Pinpoint the cell where the given text exists, returning its (x, y) midpoint coordinate. 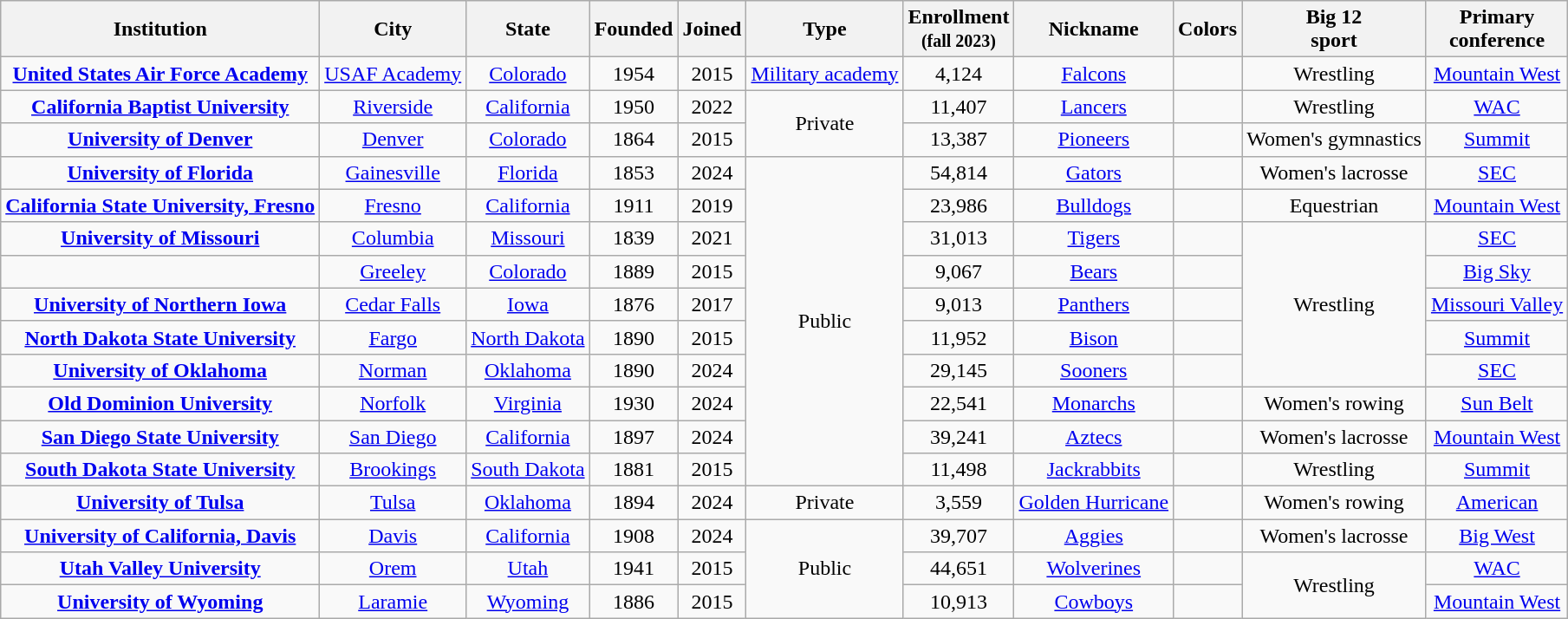
1897 (634, 436)
Wyoming (528, 602)
Gainesville (394, 173)
Riverside (394, 107)
Florida (528, 173)
Monarchs (1094, 403)
Tigers (1094, 238)
Virginia (528, 403)
Laramie (394, 602)
22,541 (959, 403)
Brookings (394, 470)
Fargo (394, 337)
Panthers (1094, 304)
Bison (1094, 337)
Wolverines (1094, 569)
Institution (160, 29)
Colors (1208, 29)
Bears (1094, 271)
39,707 (959, 536)
Cedar Falls (394, 304)
Nickname (1094, 29)
Orem (394, 569)
Aggies (1094, 536)
Bulldogs (1094, 205)
State (528, 29)
1911 (634, 205)
Tulsa (394, 503)
Cowboys (1094, 602)
Big Sky (1496, 271)
10,913 (959, 602)
Utah (528, 569)
Falcons (1094, 74)
1886 (634, 602)
1908 (634, 536)
1894 (634, 503)
Columbia (394, 238)
23,986 (959, 205)
31,013 (959, 238)
Lancers (1094, 107)
North Dakota State University (160, 337)
39,241 (959, 436)
Joined (712, 29)
3,559 (959, 503)
San Diego (394, 436)
2021 (712, 238)
Pioneers (1094, 140)
California Baptist University (160, 107)
Missouri Valley (1496, 304)
1954 (634, 74)
Women's gymnastics (1335, 140)
South Dakota (528, 470)
29,145 (959, 370)
11,952 (959, 337)
1864 (634, 140)
13,387 (959, 140)
Iowa (528, 304)
Gators (1094, 173)
Utah Valley University (160, 569)
California State University, Fresno (160, 205)
Enrollment(fall 2023) (959, 29)
1876 (634, 304)
11,407 (959, 107)
44,651 (959, 569)
University of Missouri (160, 238)
Denver (394, 140)
Type (825, 29)
Jackrabbits (1094, 470)
Golden Hurricane (1094, 503)
San Diego State University (160, 436)
Norman (394, 370)
University of Tulsa (160, 503)
Sooners (1094, 370)
54,814 (959, 173)
9,013 (959, 304)
Aztecs (1094, 436)
1941 (634, 569)
11,498 (959, 470)
2022 (712, 107)
Big West (1496, 536)
1950 (634, 107)
American (1496, 503)
Sun Belt (1496, 403)
Missouri (528, 238)
Big 12sport (1335, 29)
Equestrian (1335, 205)
University of Wyoming (160, 602)
2019 (712, 205)
Norfolk (394, 403)
2017 (712, 304)
City (394, 29)
9,067 (959, 271)
1930 (634, 403)
Fresno (394, 205)
Old Dominion University (160, 403)
1839 (634, 238)
University of Northern Iowa (160, 304)
Primaryconference (1496, 29)
United States Air Force Academy (160, 74)
USAF Academy (394, 74)
University of California, Davis (160, 536)
University of Oklahoma (160, 370)
1881 (634, 470)
Military academy (825, 74)
University of Florida (160, 173)
Greeley (394, 271)
University of Denver (160, 140)
South Dakota State University (160, 470)
1889 (634, 271)
North Dakota (528, 337)
Founded (634, 29)
1853 (634, 173)
4,124 (959, 74)
Davis (394, 536)
